Search for the cell housing the specified text and yield its (X, Y) center coordinate. 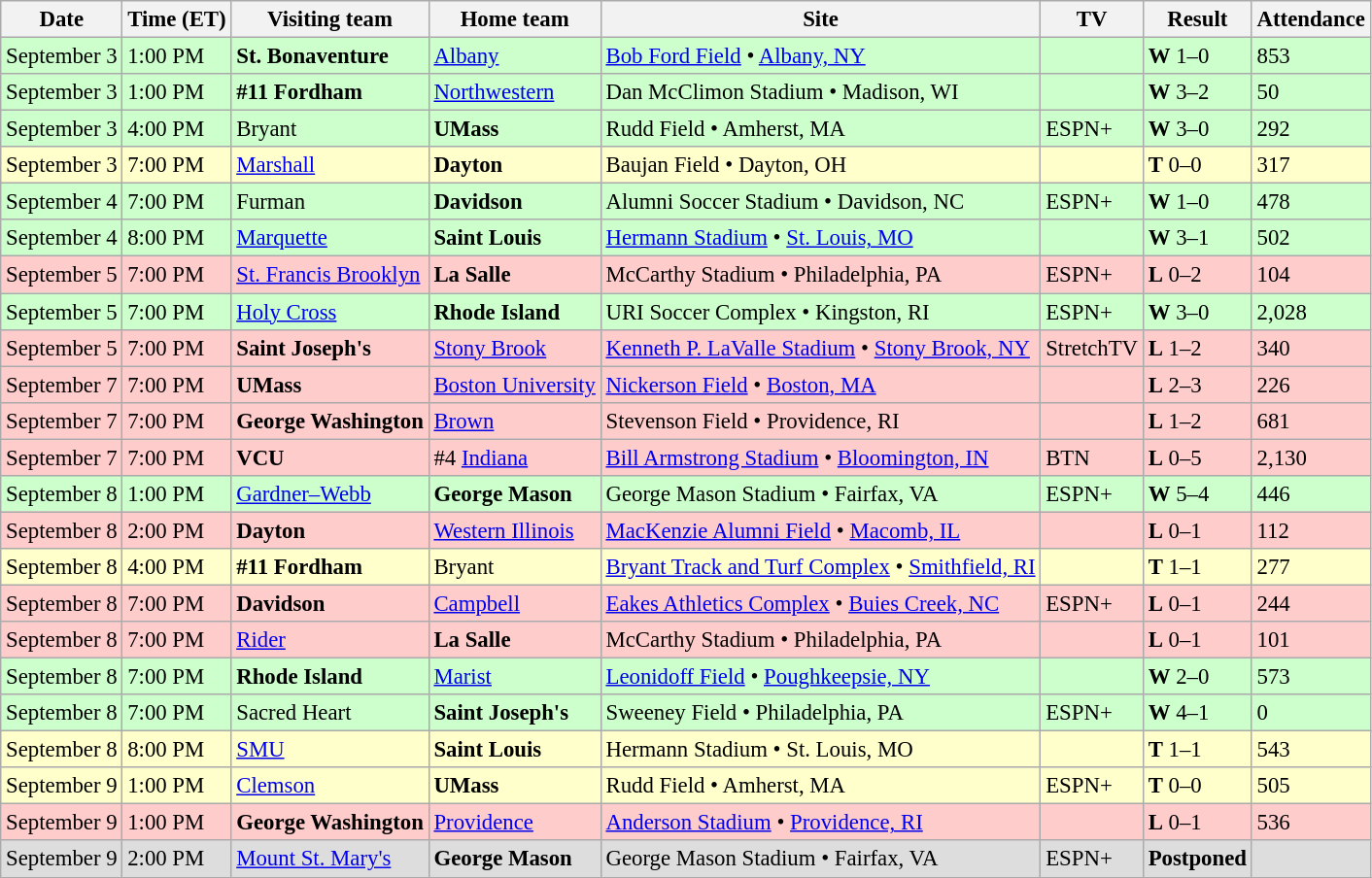
VCU (330, 457)
Attendance (1311, 19)
L 0–5 (1197, 457)
Visiting team (330, 19)
Gardner–Webb (330, 494)
Anderson Stadium • Providence, RI (820, 823)
URI Soccer Complex • Kingston, RI (820, 312)
50 (1311, 92)
Home team (515, 19)
W 5–4 (1197, 494)
681 (1311, 421)
Brown (515, 421)
Postponed (1197, 860)
St. Francis Brooklyn (330, 275)
St. Bonaventure (330, 56)
Eakes Athletics Complex • Buies Creek, NC (820, 603)
2,028 (1311, 312)
Site (820, 19)
Rider (330, 640)
Bob Ford Field • Albany, NY (820, 56)
Nickerson Field • Boston, MA (820, 385)
543 (1311, 750)
Mount St. Mary's (330, 860)
TV (1092, 19)
573 (1311, 677)
Providence (515, 823)
104 (1311, 275)
Clemson (330, 786)
L 2–3 (1197, 385)
Campbell (515, 603)
Time (ET) (177, 19)
Western Illinois (515, 530)
Leonidoff Field • Poughkeepsie, NY (820, 677)
Marquette (330, 238)
Bryant Track and Turf Complex • Smithfield, RI (820, 567)
Stony Brook (515, 348)
Result (1197, 19)
SMU (330, 750)
#4 Indiana (515, 457)
Marshall (330, 165)
L 0–2 (1197, 275)
244 (1311, 603)
Furman (330, 202)
Dan McClimon Stadium • Madison, WI (820, 92)
Northwestern (515, 92)
226 (1311, 385)
2,130 (1311, 457)
536 (1311, 823)
W 3–2 (1197, 92)
340 (1311, 348)
W 4–1 (1197, 713)
Baujan Field • Dayton, OH (820, 165)
Stevenson Field • Providence, RI (820, 421)
Alumni Soccer Stadium • Davidson, NC (820, 202)
853 (1311, 56)
478 (1311, 202)
Boston University (515, 385)
Sacred Heart (330, 713)
Kenneth P. LaValle Stadium • Stony Brook, NY (820, 348)
0 (1311, 713)
292 (1311, 129)
277 (1311, 567)
112 (1311, 530)
Sweeney Field • Philadelphia, PA (820, 713)
StretchTV (1092, 348)
Holy Cross (330, 312)
W 2–0 (1197, 677)
502 (1311, 238)
505 (1311, 786)
BTN (1092, 457)
MacKenzie Alumni Field • Macomb, IL (820, 530)
446 (1311, 494)
Date (62, 19)
Marist (515, 677)
101 (1311, 640)
317 (1311, 165)
Bill Armstrong Stadium • Bloomington, IN (820, 457)
Albany (515, 56)
W 3–1 (1197, 238)
